For the text-containing cell, return its midpoint in [x, y] coordinate format. 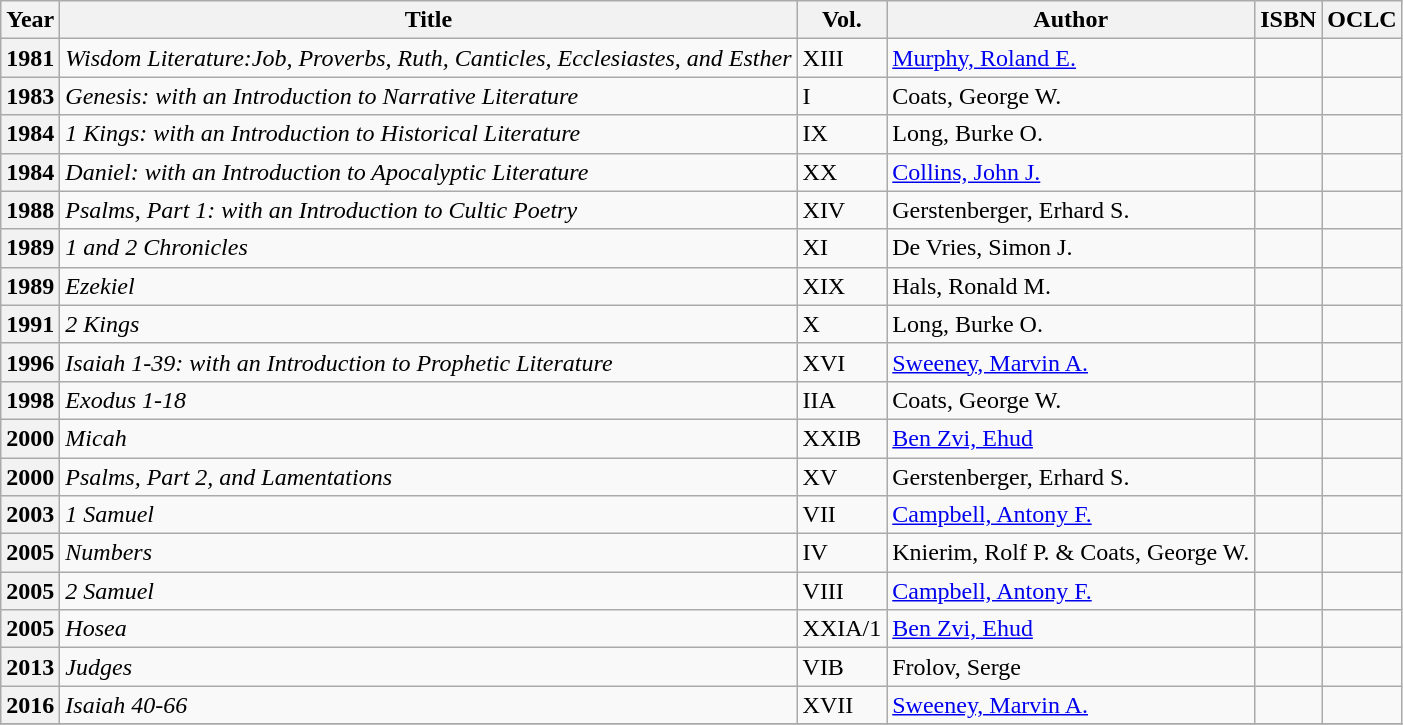
Hals, Ronald M. [1071, 286]
Knierim, Rolf P. & Coats, George W. [1071, 553]
Hosea [428, 629]
XI [842, 248]
XIV [842, 210]
Psalms, Part 1: with an Introduction to Cultic Poetry [428, 210]
1 Kings: with an Introduction to Historical Literature [428, 134]
IIA [842, 400]
XX [842, 172]
1 and 2 Chronicles [428, 248]
XIX [842, 286]
2016 [30, 705]
XVII [842, 705]
Vol. [842, 20]
2 Kings [428, 324]
Murphy, Roland E. [1071, 58]
1991 [30, 324]
XVI [842, 362]
Daniel: with an Introduction to Apocalyptic Literature [428, 172]
X [842, 324]
1 Samuel [428, 515]
1998 [30, 400]
Isaiah 40-66 [428, 705]
ISBN [1288, 20]
IX [842, 134]
Numbers [428, 553]
Exodus 1-18 [428, 400]
1981 [30, 58]
XXIA/1 [842, 629]
Collins, John J. [1071, 172]
1988 [30, 210]
De Vries, Simon J. [1071, 248]
1983 [30, 96]
Ezekiel [428, 286]
I [842, 96]
Title [428, 20]
Wisdom Literature:Job, Proverbs, Ruth, Canticles, Ecclesiastes, and Esther [428, 58]
XIII [842, 58]
VII [842, 515]
Judges [428, 667]
Frolov, Serge [1071, 667]
Author [1071, 20]
Year [30, 20]
Isaiah 1-39: with an Introduction to Prophetic Literature [428, 362]
OCLC [1362, 20]
2013 [30, 667]
Psalms, Part 2, and Lamentations [428, 477]
XXIB [842, 438]
Micah [428, 438]
1996 [30, 362]
VIII [842, 591]
2 Samuel [428, 591]
2003 [30, 515]
VIB [842, 667]
Genesis: with an Introduction to Narrative Literature [428, 96]
IV [842, 553]
XV [842, 477]
